Extract the [x, y] coordinate from the center of the cell holding the provided text.  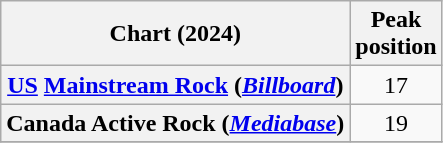
17 [396, 85]
Chart (2024) [176, 34]
19 [396, 123]
Canada Active Rock (Mediabase) [176, 123]
US Mainstream Rock (Billboard) [176, 85]
Peakposition [396, 34]
